Locate the cell with the specified text and output its [x, y] center coordinate. 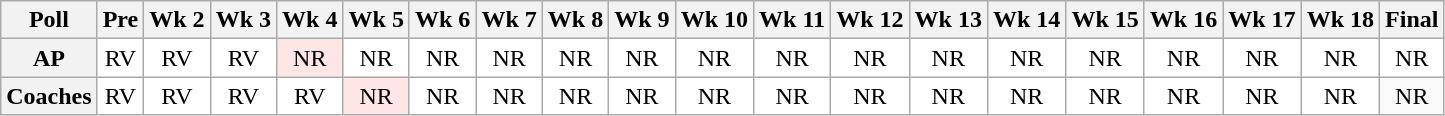
Wk 4 [310, 20]
Wk 6 [442, 20]
Wk 17 [1262, 20]
Poll [49, 20]
Final [1412, 20]
Pre [120, 20]
Wk 8 [575, 20]
Wk 14 [1026, 20]
Wk 18 [1340, 20]
Wk 13 [948, 20]
Wk 10 [714, 20]
Wk 5 [376, 20]
Wk 3 [243, 20]
AP [49, 58]
Wk 11 [792, 20]
Wk 2 [177, 20]
Coaches [49, 96]
Wk 12 [870, 20]
Wk 7 [509, 20]
Wk 15 [1105, 20]
Wk 9 [642, 20]
Wk 16 [1183, 20]
